Identify which cell holds the provided text, then report its (X, Y) central coordinate. 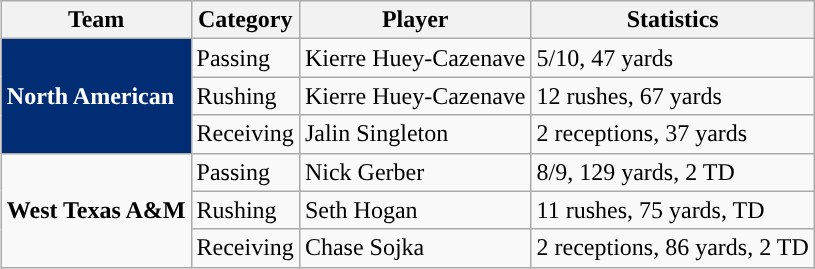
5/10, 47 yards (672, 58)
12 rushes, 67 yards (672, 96)
2 receptions, 86 yards, 2 TD (672, 248)
11 rushes, 75 yards, TD (672, 210)
Seth Hogan (415, 210)
8/9, 129 yards, 2 TD (672, 172)
Team (96, 20)
Statistics (672, 20)
Nick Gerber (415, 172)
North American (96, 96)
2 receptions, 37 yards (672, 134)
Player (415, 20)
Chase Sojka (415, 248)
Category (245, 20)
West Texas A&M (96, 210)
Jalin Singleton (415, 134)
